Capture the cell that displays the provided text and extract its (x, y) central coordinate. 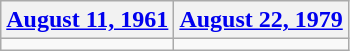
August 22, 1979 (261, 20)
August 11, 1961 (88, 20)
